Detect which cell encompasses the target text, then output its [X, Y] center coordinate. 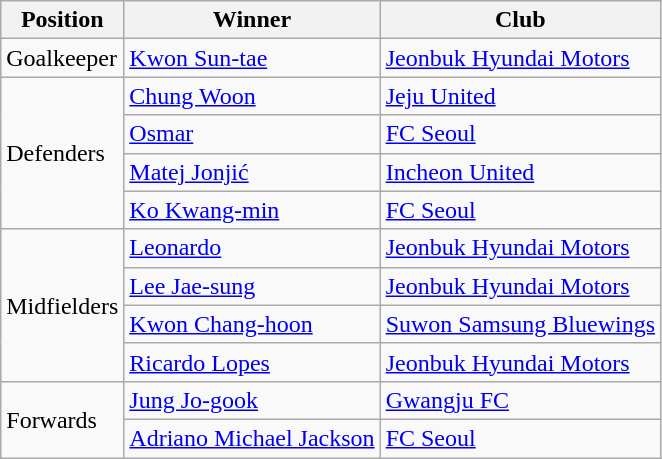
Gwangju FC [520, 400]
Adriano Michael Jackson [252, 438]
Jeju United [520, 96]
Osmar [252, 134]
Leonardo [252, 248]
Defenders [62, 153]
Goalkeeper [62, 58]
Ko Kwang-min [252, 210]
Midfielders [62, 305]
Chung Woon [252, 96]
Club [520, 20]
Winner [252, 20]
Incheon United [520, 172]
Suwon Samsung Bluewings [520, 324]
Ricardo Lopes [252, 362]
Kwon Chang-hoon [252, 324]
Position [62, 20]
Jung Jo-gook [252, 400]
Kwon Sun-tae [252, 58]
Matej Jonjić [252, 172]
Lee Jae-sung [252, 286]
Forwards [62, 419]
